Provide the (x, y) coordinate of the cell's center where the given text is located.  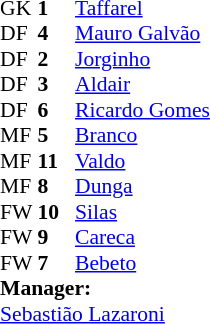
Silas (142, 212)
Branco (142, 135)
7 (57, 263)
2 (57, 59)
Mauro Galvão (142, 33)
8 (57, 187)
Aldair (142, 85)
Jorginho (142, 59)
Valdo (142, 161)
Careca (142, 237)
Dunga (142, 187)
Bebeto (142, 263)
5 (57, 135)
11 (57, 161)
9 (57, 237)
4 (57, 33)
3 (57, 85)
6 (57, 110)
10 (57, 212)
Ricardo Gomes (142, 110)
Manager: (105, 289)
